Output the (X, Y) coordinate of the center of the cell containing the given text.  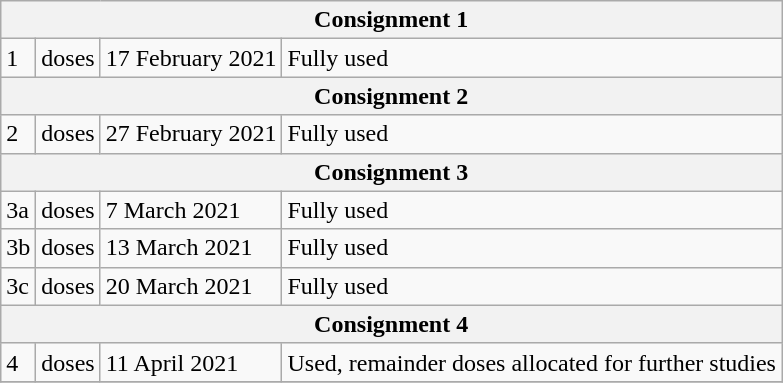
1 (18, 58)
11 April 2021 (191, 362)
3b (18, 248)
27 February 2021 (191, 134)
2 (18, 134)
3a (18, 210)
Used, remainder doses allocated for further studies (532, 362)
3c (18, 286)
17 February 2021 (191, 58)
4 (18, 362)
20 March 2021 (191, 286)
Consignment 2 (392, 96)
7 March 2021 (191, 210)
Consignment 1 (392, 20)
13 March 2021 (191, 248)
Consignment 4 (392, 324)
Consignment 3 (392, 172)
